Detect which cell encompasses the target text, then output its (X, Y) center coordinate. 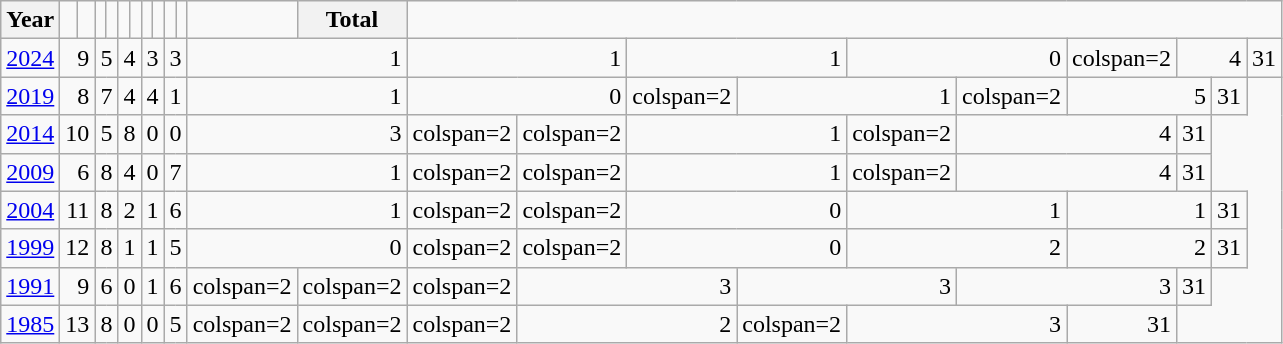
11 (78, 210)
2004 (30, 210)
2014 (30, 134)
2009 (30, 172)
1991 (30, 286)
1985 (30, 324)
13 (78, 324)
12 (78, 248)
2019 (30, 96)
1999 (30, 248)
10 (78, 134)
Year (30, 20)
2024 (30, 58)
Total (352, 20)
